Return [X, Y] of the center of cell containing provided text 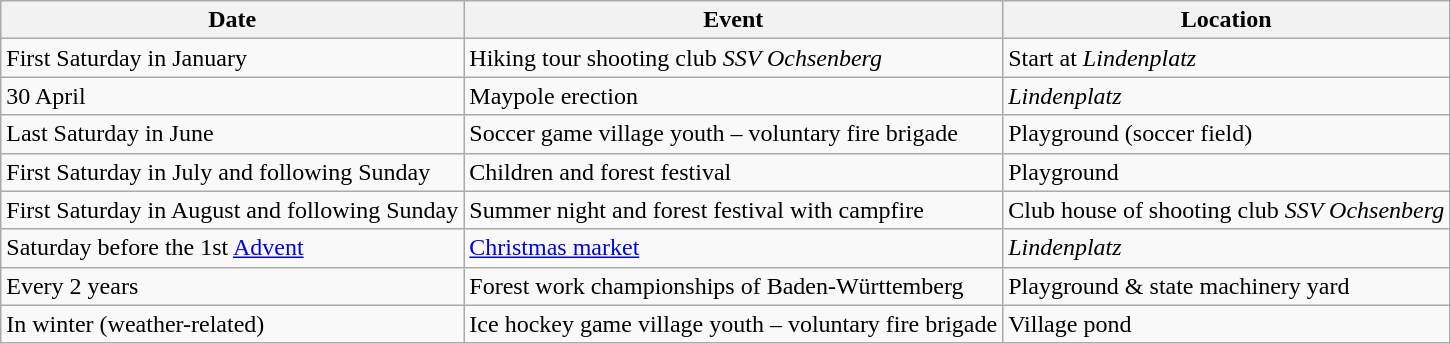
Playground & state machinery yard [1226, 286]
Start at Lindenplatz [1226, 58]
30 April [232, 96]
Club house of shooting club SSV Ochsenberg [1226, 210]
Date [232, 20]
First Saturday in January [232, 58]
In winter (weather-related) [232, 324]
Summer night and forest festival with campfire [734, 210]
Christmas market [734, 248]
First Saturday in August and following Sunday [232, 210]
Hiking tour shooting club SSV Ochsenberg [734, 58]
Ice hockey game village youth – voluntary fire brigade [734, 324]
Last Saturday in June [232, 134]
Village pond [1226, 324]
Children and forest festival [734, 172]
Playground (soccer field) [1226, 134]
Maypole erection [734, 96]
Playground [1226, 172]
Saturday before the 1st Advent [232, 248]
First Saturday in July and following Sunday [232, 172]
Event [734, 20]
Every 2 years [232, 286]
Soccer game village youth – voluntary fire brigade [734, 134]
Forest work championships of Baden-Württemberg [734, 286]
Location [1226, 20]
